Find where the given text appears and provide that cell's center as [X, Y] coordinate. 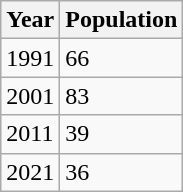
39 [122, 134]
Population [122, 20]
66 [122, 58]
36 [122, 172]
2011 [30, 134]
2001 [30, 96]
83 [122, 96]
1991 [30, 58]
2021 [30, 172]
Year [30, 20]
